For the text-containing cell, return its midpoint in (x, y) coordinate format. 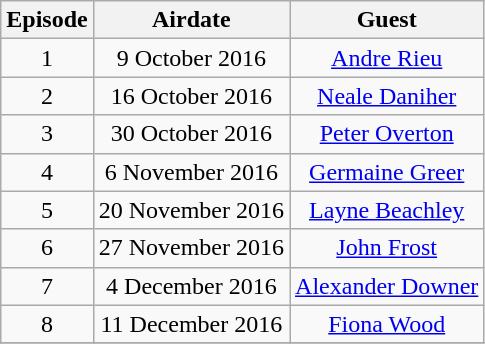
9 October 2016 (191, 58)
Fiona Wood (387, 324)
Airdate (191, 20)
11 December 2016 (191, 324)
John Frost (387, 248)
6 (47, 248)
3 (47, 134)
4 December 2016 (191, 286)
Germaine Greer (387, 172)
30 October 2016 (191, 134)
6 November 2016 (191, 172)
8 (47, 324)
Neale Daniher (387, 96)
Layne Beachley (387, 210)
2 (47, 96)
1 (47, 58)
Alexander Downer (387, 286)
16 October 2016 (191, 96)
Guest (387, 20)
7 (47, 286)
Episode (47, 20)
Andre Rieu (387, 58)
27 November 2016 (191, 248)
Peter Overton (387, 134)
5 (47, 210)
4 (47, 172)
20 November 2016 (191, 210)
